Identify which cell holds the provided text, then report its [x, y] central coordinate. 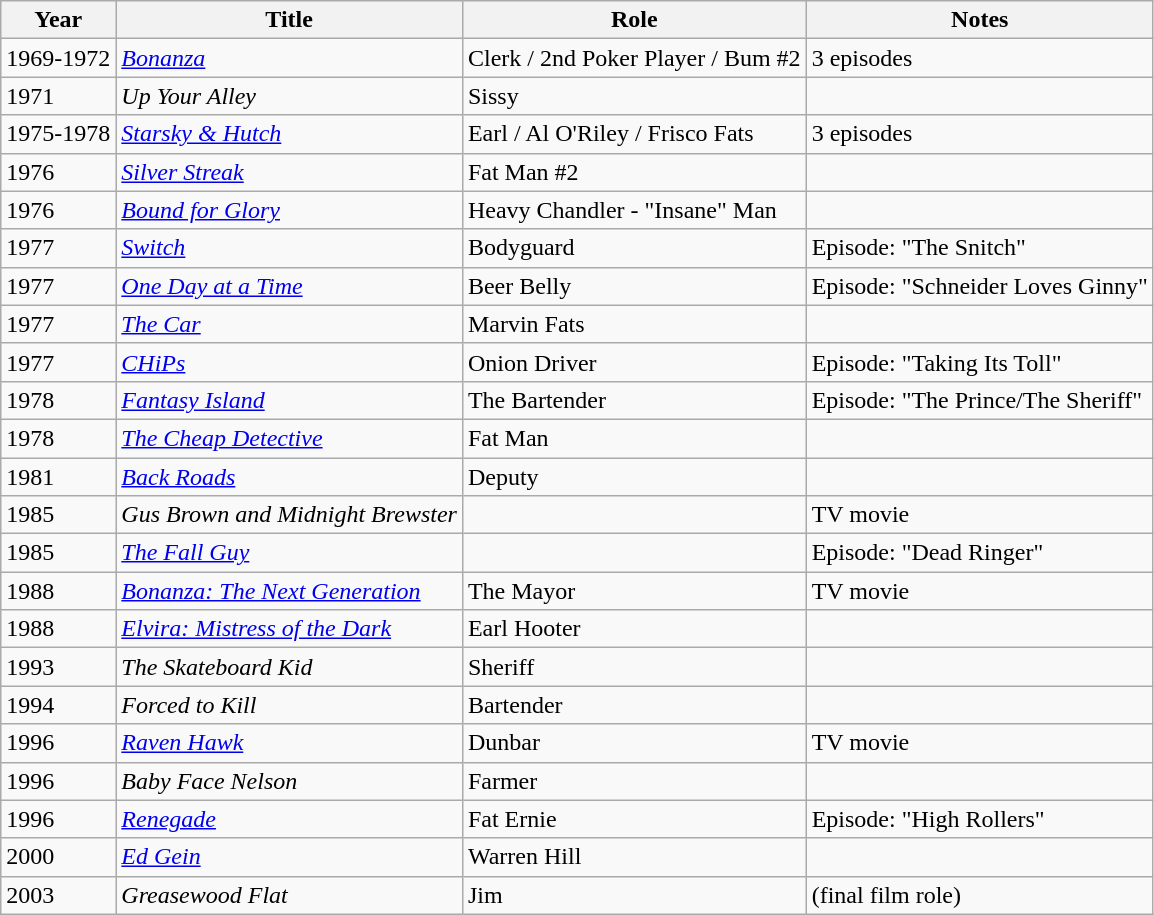
Episode: "Schneider Loves Ginny" [980, 286]
Gus Brown and Midnight Brewster [290, 515]
The Cheap Detective [290, 438]
The Fall Guy [290, 553]
Jim [634, 895]
Title [290, 20]
Notes [980, 20]
CHiPs [290, 362]
Earl / Al O'Riley / Frisco Fats [634, 134]
Back Roads [290, 477]
Year [58, 20]
Silver Streak [290, 172]
Deputy [634, 477]
Episode: "High Rollers" [980, 819]
Fantasy Island [290, 400]
Episode: "Dead Ringer" [980, 553]
1975-1978 [58, 134]
Episode: "The Prince/The Sheriff" [980, 400]
Heavy Chandler - "Insane" Man [634, 210]
Bodyguard [634, 248]
Dunbar [634, 743]
Warren Hill [634, 857]
1993 [58, 667]
Greasewood Flat [290, 895]
Starsky & Hutch [290, 134]
Bound for Glory [290, 210]
1994 [58, 705]
Marvin Fats [634, 324]
1969-1972 [58, 58]
Role [634, 20]
The Car [290, 324]
Beer Belly [634, 286]
Farmer [634, 781]
The Skateboard Kid [290, 667]
2000 [58, 857]
Baby Face Nelson [290, 781]
Earl Hooter [634, 629]
The Bartender [634, 400]
Onion Driver [634, 362]
Fat Ernie [634, 819]
Episode: "Taking Its Toll" [980, 362]
Fat Man #2 [634, 172]
The Mayor [634, 591]
Bonanza: The Next Generation [290, 591]
2003 [58, 895]
Fat Man [634, 438]
Elvira: Mistress of the Dark [290, 629]
Sheriff [634, 667]
Switch [290, 248]
Episode: "The Snitch" [980, 248]
Bartender [634, 705]
Forced to Kill [290, 705]
Renegade [290, 819]
Ed Gein [290, 857]
Clerk / 2nd Poker Player / Bum #2 [634, 58]
Up Your Alley [290, 96]
(final film role) [980, 895]
One Day at a Time [290, 286]
1981 [58, 477]
Raven Hawk [290, 743]
Sissy [634, 96]
Bonanza [290, 58]
1971 [58, 96]
